Output the [X, Y] coordinate of the center of the cell containing the given text.  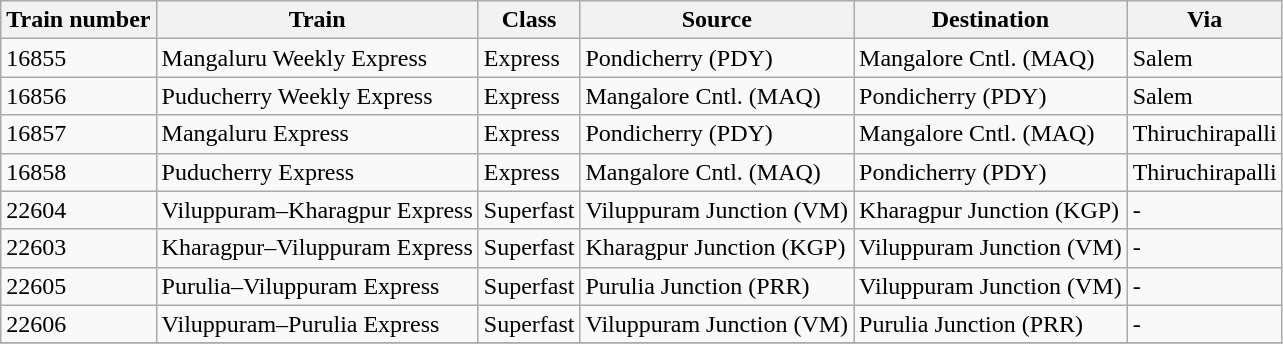
16857 [78, 134]
16855 [78, 58]
Via [1204, 20]
Kharagpur–Viluppuram Express [317, 248]
Class [529, 20]
22604 [78, 210]
Source [717, 20]
16858 [78, 172]
Mangaluru Express [317, 134]
Puducherry Express [317, 172]
16856 [78, 96]
Train [317, 20]
Purulia–Viluppuram Express [317, 286]
Train number [78, 20]
22603 [78, 248]
Puducherry Weekly Express [317, 96]
Viluppuram–Purulia Express [317, 324]
22605 [78, 286]
Mangaluru Weekly Express [317, 58]
Destination [991, 20]
22606 [78, 324]
Viluppuram–Kharagpur Express [317, 210]
